Scan for the cell matching the given text and deliver its (X, Y) coordinate at center. 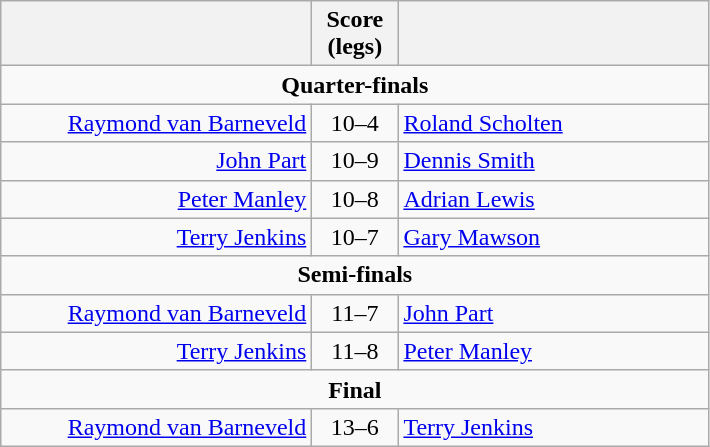
10–4 (355, 123)
10–9 (355, 161)
Quarter-finals (355, 85)
Semi-finals (355, 275)
Score (legs) (355, 34)
10–8 (355, 199)
11–8 (355, 351)
Dennis Smith (554, 161)
10–7 (355, 237)
Adrian Lewis (554, 199)
11–7 (355, 313)
Final (355, 389)
13–6 (355, 427)
Gary Mawson (554, 237)
Roland Scholten (554, 123)
